Search for the cell housing the specified text and yield its [X, Y] center coordinate. 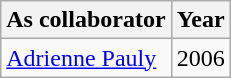
2006 [200, 58]
Year [200, 20]
As collaborator [86, 20]
Adrienne Pauly [86, 58]
